Extract the [X, Y] coordinate from the center of the cell holding the provided text.  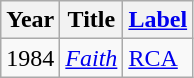
1984 [30, 58]
Year [30, 20]
Label [158, 20]
Title [92, 20]
RCA [158, 58]
Faith [92, 58]
